Scan for the cell matching the given text and deliver its [x, y] coordinate at center. 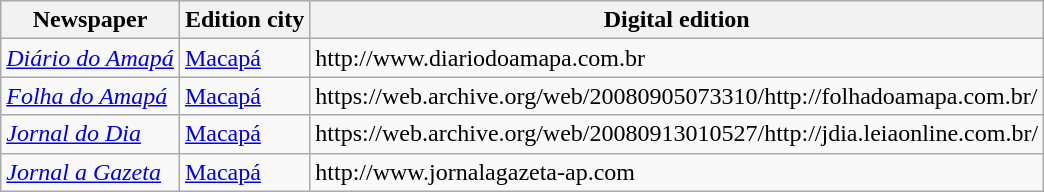
Edition city [244, 20]
https://web.archive.org/web/20080905073310/http://folhadoamapa.com.br/ [677, 96]
http://www.diariodoamapa.com.br [677, 58]
Folha do Amapá [90, 96]
Jornal a Gazeta [90, 172]
Jornal do Dia [90, 134]
Newspaper [90, 20]
Diário do Amapá [90, 58]
https://web.archive.org/web/20080913010527/http://jdia.leiaonline.com.br/ [677, 134]
Digital edition [677, 20]
http://www.jornalagazeta-ap.com [677, 172]
